Determine the (X, Y) coordinate at the center of the cell enclosing the given text.  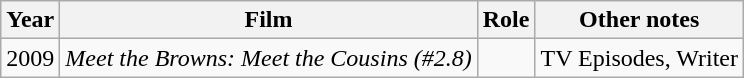
Meet the Browns: Meet the Cousins (#2.8) (268, 58)
Other notes (640, 20)
Year (30, 20)
Film (268, 20)
2009 (30, 58)
TV Episodes, Writer (640, 58)
Role (506, 20)
